Detect which cell encompasses the target text, then output its [X, Y] center coordinate. 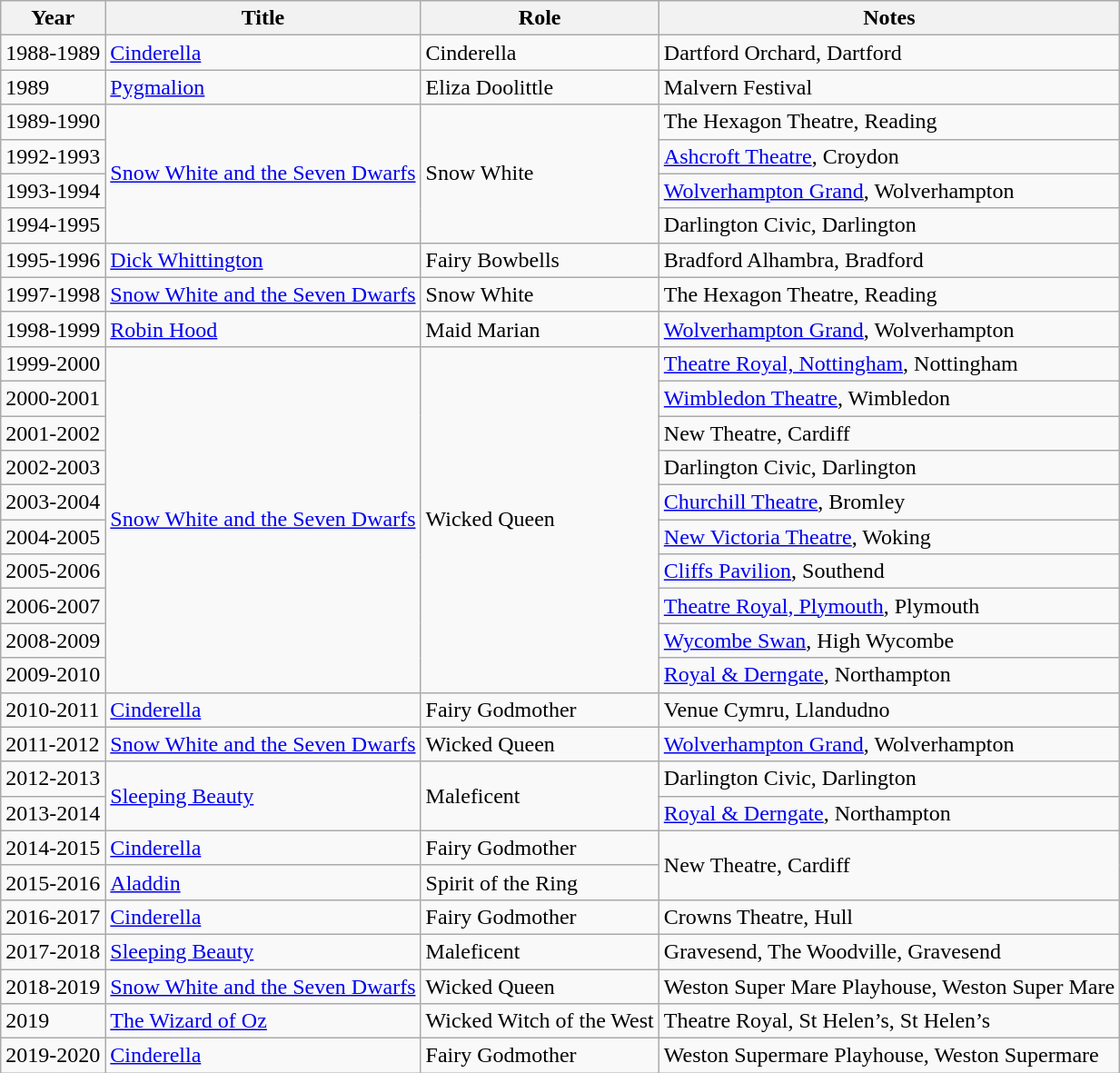
2019 [53, 1021]
Cliffs Pavilion, Southend [888, 571]
New Victoria Theatre, Woking [888, 537]
2002-2003 [53, 468]
Wycombe Swan, High Wycombe [888, 641]
Eliza Doolittle [540, 87]
Spirit of the Ring [540, 882]
Robin Hood [263, 329]
2010-2011 [53, 710]
Venue Cymru, Llandudno [888, 710]
1997-1998 [53, 294]
2016-2017 [53, 917]
Wimbledon Theatre, Wimbledon [888, 398]
2009-2010 [53, 675]
2012-2013 [53, 779]
Theatre Royal, St Helen’s, St Helen’s [888, 1021]
2003-2004 [53, 502]
Bradford Alhambra, Bradford [888, 260]
Notes [888, 18]
2004-2005 [53, 537]
Crowns Theatre, Hull [888, 917]
2017-2018 [53, 951]
Year [53, 18]
1989-1990 [53, 122]
2019-2020 [53, 1056]
1989 [53, 87]
2006-2007 [53, 606]
1993-1994 [53, 191]
2011-2012 [53, 744]
Weston Supermare Playhouse, Weston Supermare [888, 1056]
1994-1995 [53, 225]
2014-2015 [53, 848]
2015-2016 [53, 882]
Weston Super Mare Playhouse, Weston Super Mare [888, 986]
1999-2000 [53, 363]
Wicked Witch of the West [540, 1021]
Ashcroft Theatre, Croydon [888, 156]
Dartford Orchard, Dartford [888, 53]
1992-1993 [53, 156]
1998-1999 [53, 329]
Gravesend, The Woodville, Gravesend [888, 951]
The Wizard of Oz [263, 1021]
2013-2014 [53, 813]
Dick Whittington [263, 260]
Malvern Festival [888, 87]
Maid Marian [540, 329]
2008-2009 [53, 641]
Aladdin [263, 882]
2000-2001 [53, 398]
Pygmalion [263, 87]
Churchill Theatre, Bromley [888, 502]
2001-2002 [53, 433]
2018-2019 [53, 986]
Role [540, 18]
Fairy Bowbells [540, 260]
2005-2006 [53, 571]
Theatre Royal, Plymouth, Plymouth [888, 606]
Theatre Royal, Nottingham, Nottingham [888, 363]
Title [263, 18]
1988-1989 [53, 53]
1995-1996 [53, 260]
